Find where the given text appears and provide that cell's center as [x, y] coordinate. 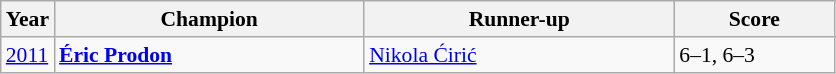
Nikola Ćirić [519, 55]
Year [28, 19]
6–1, 6–3 [754, 55]
Score [754, 19]
Champion [209, 19]
Runner-up [519, 19]
2011 [28, 55]
Éric Prodon [209, 55]
